Determine the (X, Y) coordinate at the center of the cell enclosing the given text.  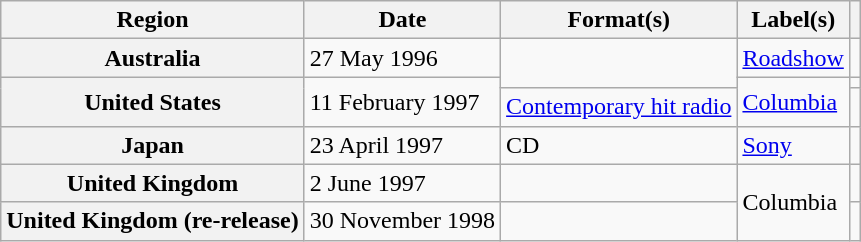
Contemporary hit radio (619, 107)
23 April 1997 (402, 145)
CD (619, 145)
Label(s) (793, 20)
Date (402, 20)
Japan (152, 145)
30 November 1998 (402, 221)
United Kingdom (re-release) (152, 221)
Region (152, 20)
27 May 1996 (402, 58)
United Kingdom (152, 183)
Sony (793, 145)
11 February 1997 (402, 102)
2 June 1997 (402, 183)
Format(s) (619, 20)
United States (152, 102)
Australia (152, 58)
Roadshow (793, 58)
